Return the [X, Y] coordinate for the center point of the cell that contains the specified text.  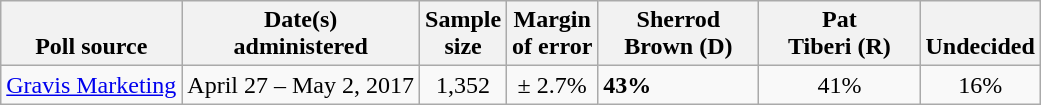
Poll source [92, 34]
16% [980, 85]
1,352 [464, 85]
Gravis Marketing [92, 85]
PatTiberi (R) [840, 34]
Marginof error [552, 34]
April 27 – May 2, 2017 [301, 85]
Undecided [980, 34]
Samplesize [464, 34]
SherrodBrown (D) [678, 34]
43% [678, 85]
± 2.7% [552, 85]
41% [840, 85]
Date(s)administered [301, 34]
